Scan for the cell matching the given text and deliver its (X, Y) coordinate at center. 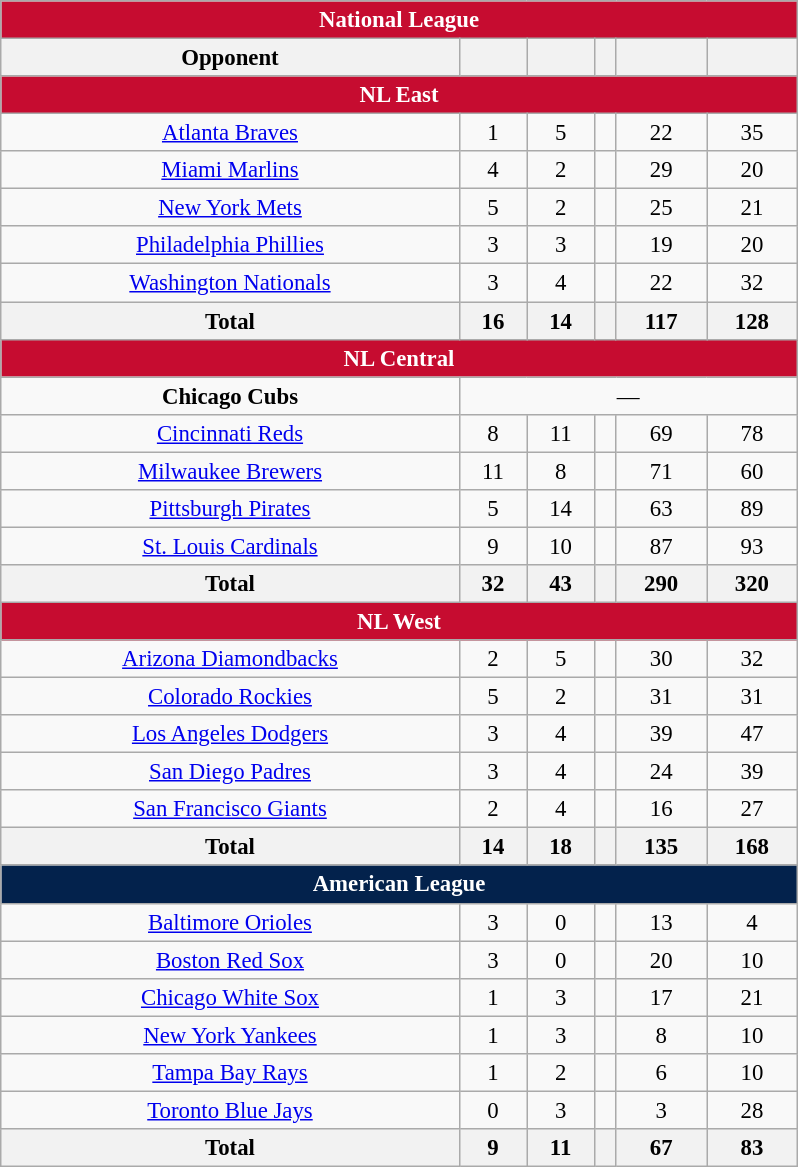
NL Central (399, 358)
American League (399, 884)
Philadelphia Phillies (230, 245)
25 (662, 208)
67 (662, 1148)
27 (752, 809)
35 (752, 133)
71 (662, 471)
Miami Marlins (230, 170)
St. Louis Cardinals (230, 546)
19 (662, 245)
San Diego Padres (230, 772)
Atlanta Braves (230, 133)
320 (752, 584)
Cincinnati Reds (230, 433)
Pittsburgh Pirates (230, 508)
6 (662, 1072)
30 (662, 659)
24 (662, 772)
135 (662, 847)
168 (752, 847)
Washington Nationals (230, 283)
— (628, 396)
47 (752, 734)
Chicago Cubs (230, 396)
Toronto Blue Jays (230, 1110)
Chicago White Sox (230, 997)
18 (561, 847)
29 (662, 170)
Opponent (230, 57)
69 (662, 433)
63 (662, 508)
Milwaukee Brewers (230, 471)
NL East (399, 95)
290 (662, 584)
87 (662, 546)
National League (399, 20)
Tampa Bay Rays (230, 1072)
17 (662, 997)
43 (561, 584)
Boston Red Sox (230, 960)
78 (752, 433)
San Francisco Giants (230, 809)
93 (752, 546)
New York Mets (230, 208)
Colorado Rockies (230, 696)
128 (752, 321)
60 (752, 471)
117 (662, 321)
28 (752, 1110)
New York Yankees (230, 1035)
13 (662, 922)
Los Angeles Dodgers (230, 734)
Baltimore Orioles (230, 922)
NL West (399, 621)
Arizona Diamondbacks (230, 659)
89 (752, 508)
83 (752, 1148)
